Pinpoint the cell where the given text exists, returning its (x, y) midpoint coordinate. 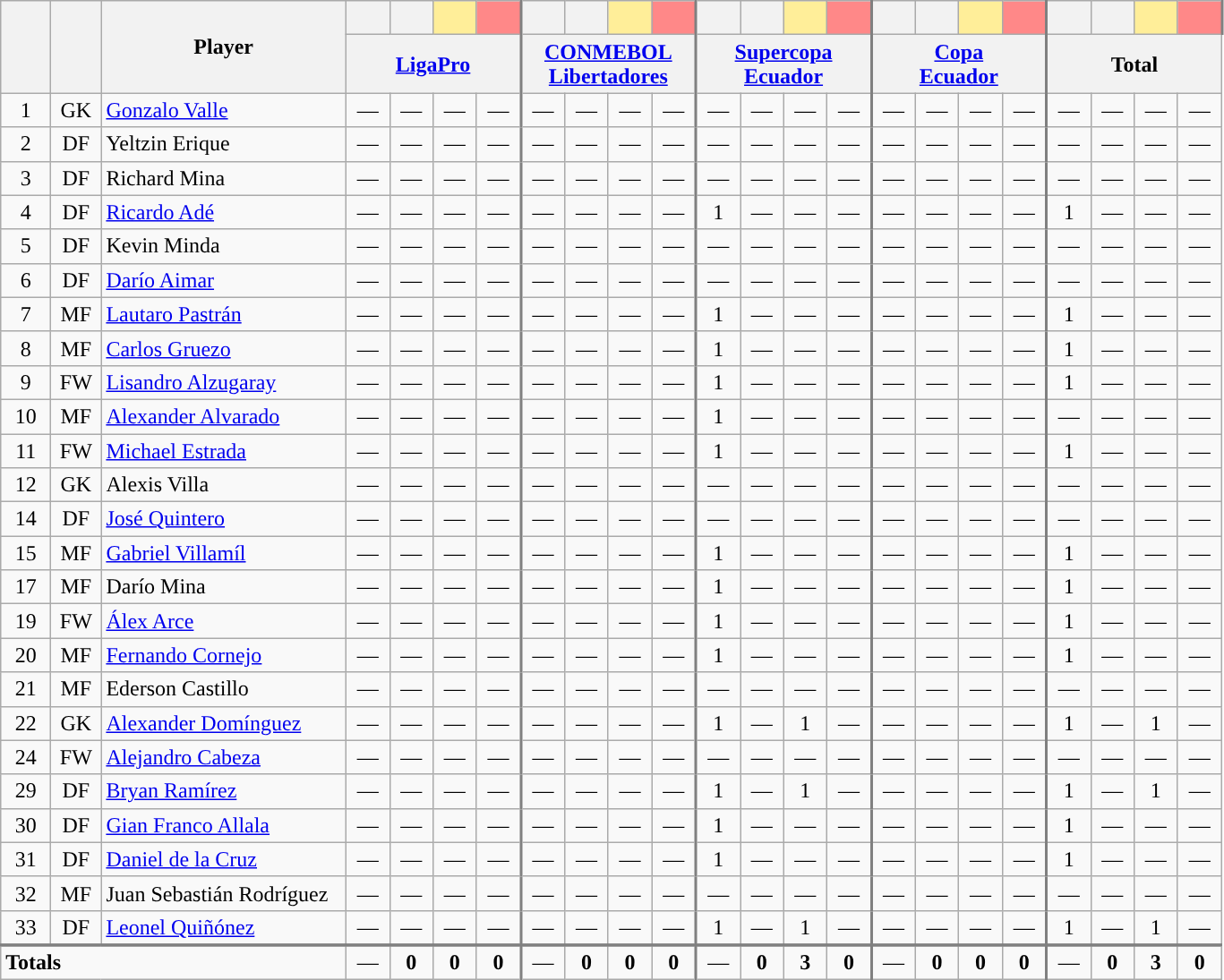
Gonzalo Valle (224, 110)
21 (26, 689)
Bryan Ramírez (224, 791)
CopaEcuador (959, 64)
10 (26, 416)
Total (1134, 64)
Alexander Domínguez (224, 723)
20 (26, 655)
Alejandro Cabeza (224, 757)
CONMEBOLLibertadores (608, 64)
Player (224, 47)
24 (26, 757)
Totals (174, 961)
Darío Aimar (224, 280)
Alexis Villa (224, 485)
SupercopaEcuador (783, 64)
5 (26, 246)
12 (26, 485)
11 (26, 450)
Michael Estrada (224, 450)
29 (26, 791)
9 (26, 382)
Álex Arce (224, 621)
Kevin Minda (224, 246)
Juan Sebastián Rodríguez (224, 893)
31 (26, 859)
19 (26, 621)
Lisandro Alzugaray (224, 382)
Lautaro Pastrán (224, 314)
LigaPro (433, 64)
José Quintero (224, 519)
32 (26, 893)
Carlos Gruezo (224, 348)
Yeltzin Erique (224, 144)
7 (26, 314)
Darío Mina (224, 587)
Alexander Alvarado (224, 416)
30 (26, 825)
22 (26, 723)
4 (26, 212)
Ederson Castillo (224, 689)
Gian Franco Allala (224, 825)
Richard Mina (224, 178)
17 (26, 587)
2 (26, 144)
6 (26, 280)
Gabriel Villamíl (224, 553)
Ricardo Adé (224, 212)
33 (26, 927)
8 (26, 348)
Daniel de la Cruz (224, 859)
15 (26, 553)
Fernando Cornejo (224, 655)
14 (26, 519)
Leonel Quiñónez (224, 927)
